Extract the [X, Y] coordinate from the center of the cell holding the provided text.  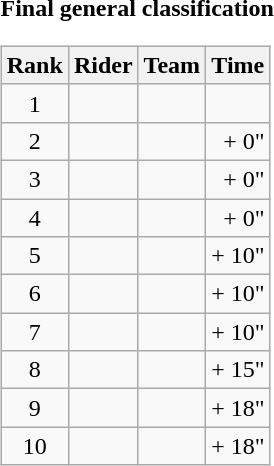
4 [34, 217]
5 [34, 256]
2 [34, 141]
6 [34, 294]
Rider [103, 65]
7 [34, 332]
+ 15" [238, 370]
Team [172, 65]
1 [34, 103]
Rank [34, 65]
10 [34, 446]
3 [34, 179]
8 [34, 370]
Time [238, 65]
9 [34, 408]
